Return the [x, y] coordinate for the center point of the cell that contains the specified text.  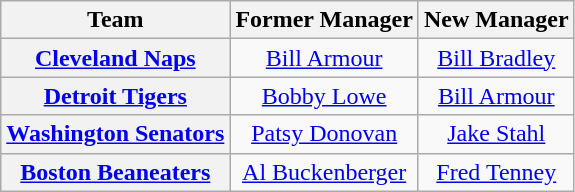
Jake Stahl [496, 134]
Bill Bradley [496, 58]
Patsy Donovan [324, 134]
Al Buckenberger [324, 172]
Boston Beaneaters [116, 172]
Fred Tenney [496, 172]
Detroit Tigers [116, 96]
Former Manager [324, 20]
Team [116, 20]
New Manager [496, 20]
Bobby Lowe [324, 96]
Cleveland Naps [116, 58]
Washington Senators [116, 134]
